Locate the cell with the specified text and output its (X, Y) center coordinate. 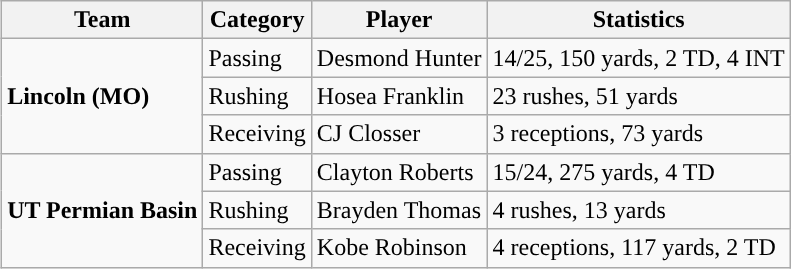
3 receptions, 73 yards (638, 134)
UT Permian Basin (102, 210)
Team (102, 20)
Hosea Franklin (399, 96)
CJ Closser (399, 134)
Statistics (638, 20)
Kobe Robinson (399, 248)
15/24, 275 yards, 4 TD (638, 172)
4 receptions, 117 yards, 2 TD (638, 248)
Brayden Thomas (399, 210)
Player (399, 20)
4 rushes, 13 yards (638, 210)
Lincoln (MO) (102, 96)
Category (257, 20)
23 rushes, 51 yards (638, 96)
14/25, 150 yards, 2 TD, 4 INT (638, 58)
Clayton Roberts (399, 172)
Desmond Hunter (399, 58)
